Pinpoint the cell where the given text exists, returning its (X, Y) midpoint coordinate. 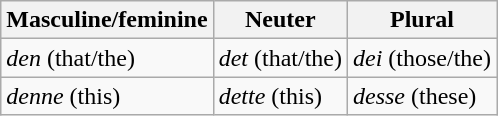
Plural (422, 20)
Neuter (280, 20)
det (that/the) (280, 58)
dette (this) (280, 96)
denne (this) (107, 96)
den (that/the) (107, 58)
dei (those/the) (422, 58)
desse (these) (422, 96)
Masculine/feminine (107, 20)
